Determine the (x, y) coordinate at the center of the cell enclosing the given text.  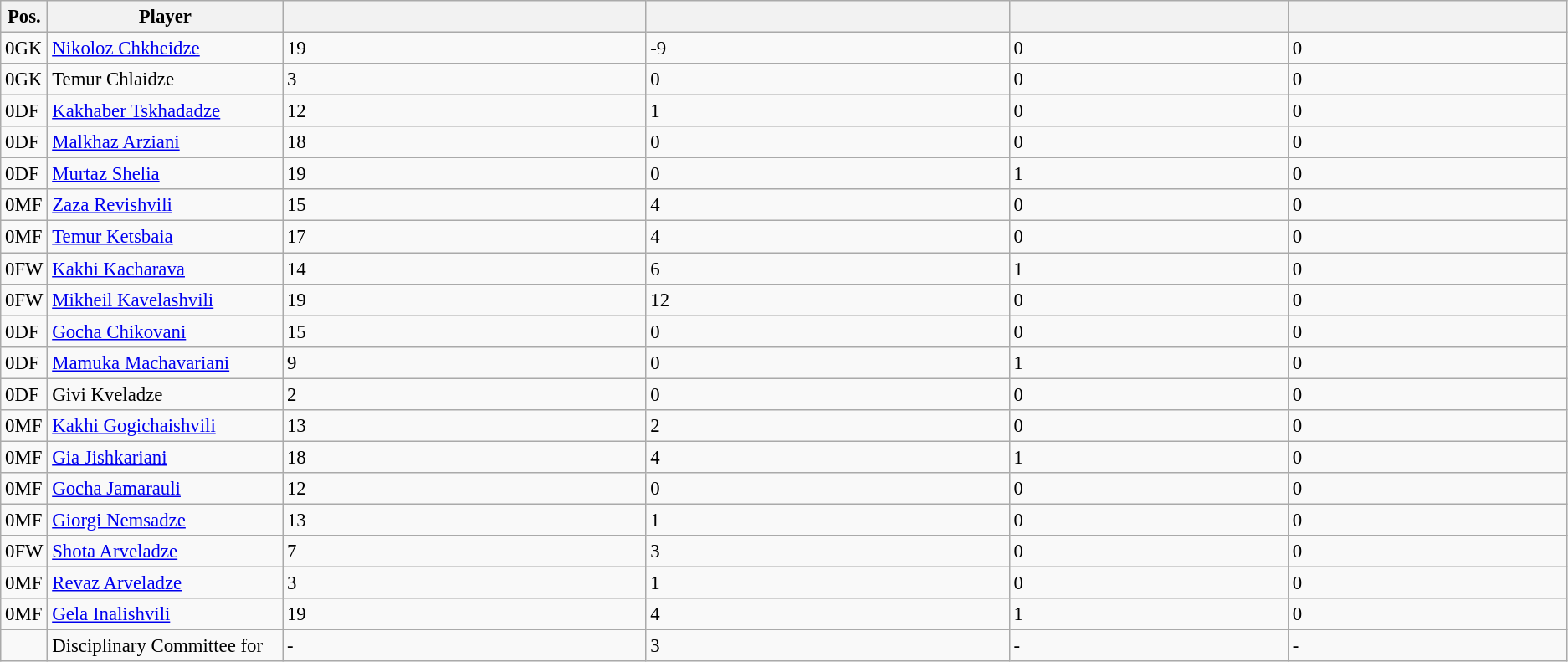
Nikoloz Chkheidze (166, 49)
Zaza Revishvili (166, 205)
6 (828, 269)
Temur Chlaidze (166, 80)
Disciplinary Committee for (166, 646)
Kakhi Gogichaishvili (166, 426)
7 (464, 552)
Gia Jishkariani (166, 457)
Revaz Arveladze (166, 583)
-9 (828, 49)
Murtaz Shelia (166, 174)
17 (464, 237)
Gela Inalishvili (166, 614)
Player (166, 17)
14 (464, 269)
Temur Ketsbaia (166, 237)
Malkhaz Arziani (166, 142)
Gocha Jamarauli (166, 489)
Kakhaber Tskhadadze (166, 111)
Giorgi Nemsadze (166, 520)
Kakhi Kacharava (166, 269)
Shota Arveladze (166, 552)
Gocha Chikovani (166, 331)
Mamuka Machavariani (166, 362)
Pos. (24, 17)
Givi Kveladze (166, 394)
Mikheil Kavelashvili (166, 300)
9 (464, 362)
